Extract the (X, Y) coordinate from the center of the cell holding the provided text.  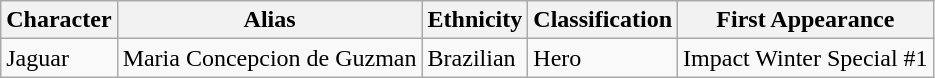
Alias (270, 20)
Jaguar (59, 58)
Brazilian (475, 58)
Impact Winter Special #1 (806, 58)
Hero (603, 58)
Maria Concepcion de Guzman (270, 58)
First Appearance (806, 20)
Character (59, 20)
Ethnicity (475, 20)
Classification (603, 20)
